From the cell containing the given text, extract its center point as (X, Y) coordinate. 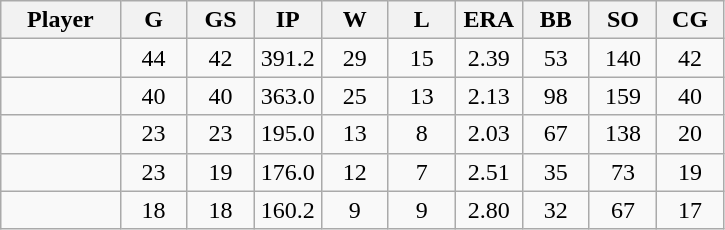
2.03 (488, 134)
140 (622, 58)
20 (690, 134)
363.0 (288, 96)
W (354, 20)
73 (622, 172)
29 (354, 58)
176.0 (288, 172)
159 (622, 96)
138 (622, 134)
2.13 (488, 96)
BB (556, 20)
35 (556, 172)
ERA (488, 20)
195.0 (288, 134)
2.80 (488, 210)
2.51 (488, 172)
12 (354, 172)
Player (60, 20)
17 (690, 210)
44 (154, 58)
15 (422, 58)
391.2 (288, 58)
7 (422, 172)
8 (422, 134)
GS (220, 20)
25 (354, 96)
2.39 (488, 58)
IP (288, 20)
L (422, 20)
G (154, 20)
53 (556, 58)
98 (556, 96)
32 (556, 210)
160.2 (288, 210)
SO (622, 20)
CG (690, 20)
